From the cell containing the given text, extract its center point as (x, y) coordinate. 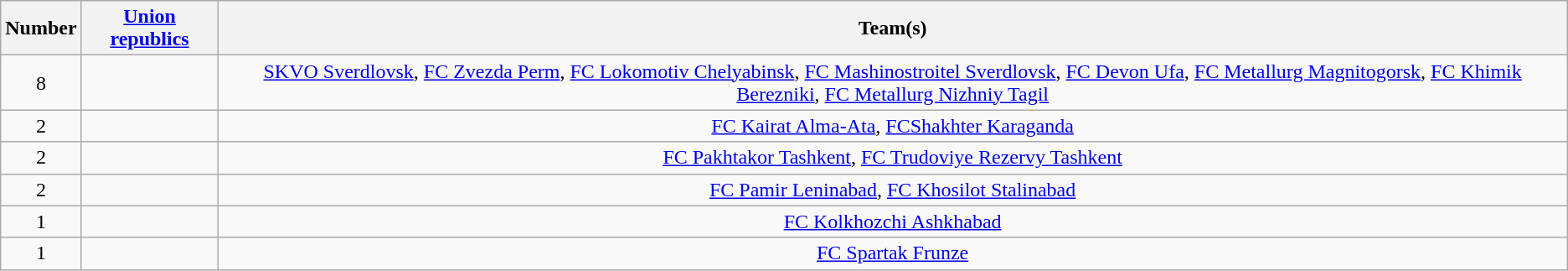
FC Pakhtakor Tashkent, FC Trudoviye Rezervy Tashkent (893, 158)
FC Pamir Leninabad, FC Khosilot Stalinabad (893, 190)
FC Kairat Alma-Ata, FCShakhter Karaganda (893, 126)
8 (41, 82)
Team(s) (893, 29)
Union republics (149, 29)
FC Kolkhozchi Ashkhabad (893, 221)
FC Spartak Frunze (893, 253)
Number (41, 29)
